Identify which cell holds the provided text, then report its [X, Y] central coordinate. 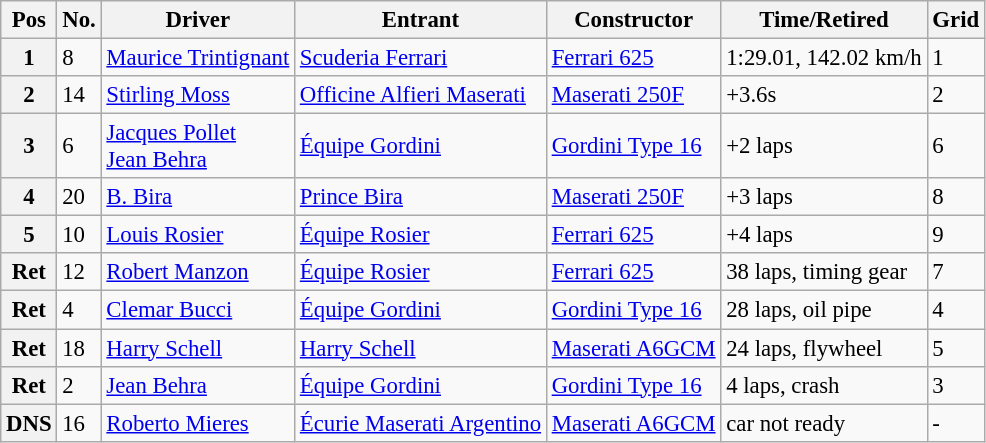
Robert Manzon [198, 273]
9 [956, 235]
DNS [29, 423]
Entrant [421, 20]
Louis Rosier [198, 235]
Prince Bira [421, 197]
18 [79, 348]
- [956, 423]
16 [79, 423]
1:29.01, 142.02 km/h [824, 58]
Grid [956, 20]
Time/Retired [824, 20]
Écurie Maserati Argentino [421, 423]
+3 laps [824, 197]
20 [79, 197]
Clemar Bucci [198, 310]
Roberto Mieres [198, 423]
Stirling Moss [198, 95]
Officine Alfieri Maserati [421, 95]
Constructor [633, 20]
Maurice Trintignant [198, 58]
24 laps, flywheel [824, 348]
7 [956, 273]
Pos [29, 20]
Driver [198, 20]
B. Bira [198, 197]
+2 laps [824, 146]
Jean Behra [198, 385]
+3.6s [824, 95]
4 laps, crash [824, 385]
28 laps, oil pipe [824, 310]
+4 laps [824, 235]
Scuderia Ferrari [421, 58]
car not ready [824, 423]
10 [79, 235]
No. [79, 20]
Jacques Pollet Jean Behra [198, 146]
12 [79, 273]
14 [79, 95]
38 laps, timing gear [824, 273]
